Detect which cell encompasses the target text, then output its (x, y) center coordinate. 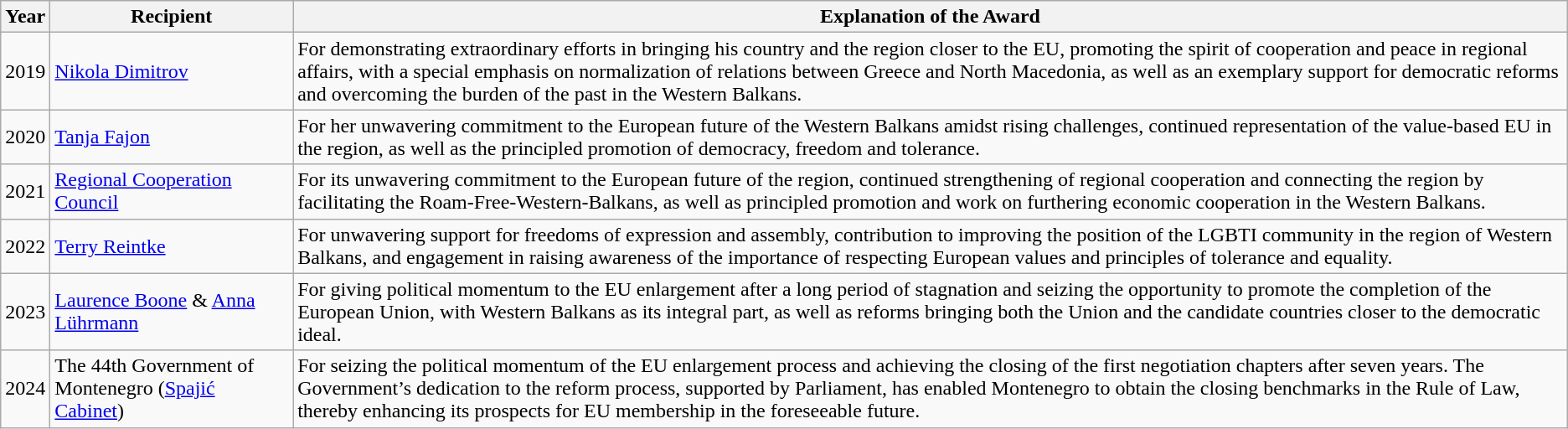
2022 (25, 246)
2019 (25, 71)
Nikola Dimitrov (172, 71)
2021 (25, 191)
Explanation of the Award (931, 17)
Tanja Fajon (172, 137)
Regional Cooperation Council (172, 191)
2023 (25, 312)
The 44th Government of Montenegro (Spajić Cabinet) (172, 389)
Laurence Boone & Anna Lührmann (172, 312)
Terry Reintke (172, 246)
Recipient (172, 17)
2020 (25, 137)
Year (25, 17)
2024 (25, 389)
